Determine the [x, y] coordinate at the center of the cell enclosing the given text.  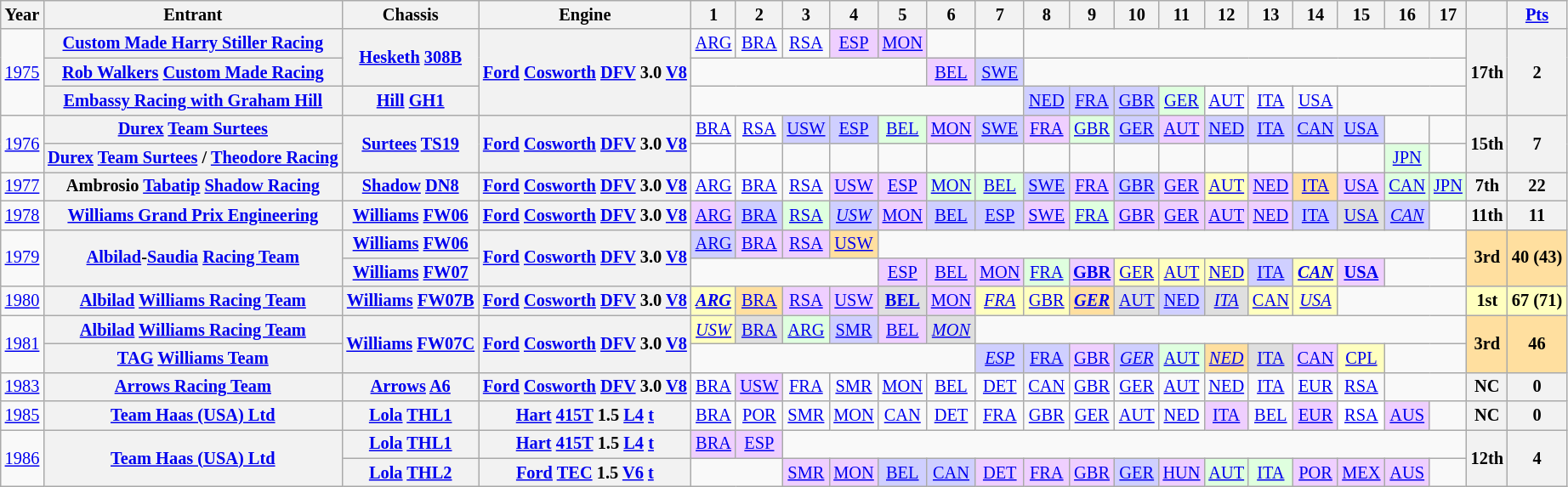
17 [1448, 14]
1981 [22, 343]
12 [1226, 14]
Durex Team Surtees / Theodore Racing [192, 158]
1983 [22, 387]
Williams FW07B [410, 301]
10 [1137, 14]
46 [1537, 343]
13 [1270, 14]
12th [1487, 457]
6 [951, 14]
HUN [1182, 473]
7th [1487, 186]
15 [1361, 14]
Arrows A6 [410, 387]
14 [1316, 14]
Pts [1537, 14]
17th [1487, 71]
3 [806, 14]
Albilad-Saudia Racing Team [192, 258]
CPL [1361, 358]
Durex Team Surtees [192, 129]
1985 [22, 416]
5 [903, 14]
1 [714, 14]
1986 [22, 457]
Arrows Racing Team [192, 387]
Ford TEC 1.5 V6 t [585, 473]
Hill GH1 [410, 100]
1975 [22, 71]
Rob Walkers Custom Made Racing [192, 72]
15th [1487, 143]
Ambrosio Tabatip Shadow Racing [192, 186]
1976 [22, 143]
11th [1487, 215]
8 [1046, 14]
40 (43) [1537, 258]
1978 [22, 215]
Chassis [410, 14]
Surtees TS19 [410, 143]
22 [1537, 186]
MEX [1361, 473]
Williams FW07C [410, 343]
Williams FW07 [410, 272]
1979 [22, 258]
Year [22, 14]
67 (71) [1537, 301]
Hesketh 308B [410, 58]
16 [1406, 14]
1st [1487, 301]
Embassy Racing with Graham Hill [192, 100]
Custom Made Harry Stiller Racing [192, 43]
1980 [22, 301]
Shadow DN8 [410, 186]
Lola THL2 [410, 473]
Entrant [192, 14]
1977 [22, 186]
9 [1092, 14]
TAG Williams Team [192, 358]
Engine [585, 14]
Williams Grand Prix Engineering [192, 215]
